From the cell containing the given text, extract its center point as [x, y] coordinate. 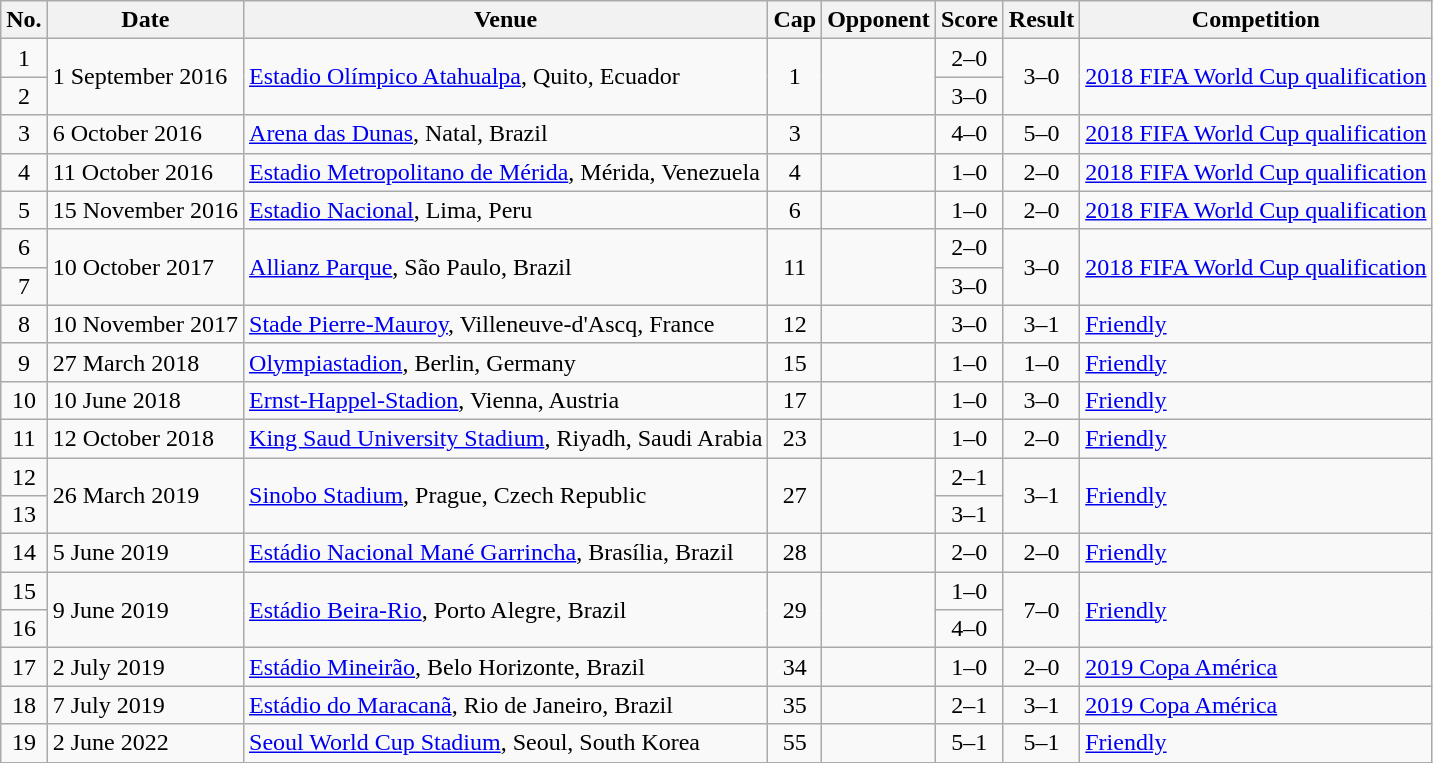
Olympiastadion, Berlin, Germany [506, 362]
Seoul World Cup Stadium, Seoul, South Korea [506, 743]
23 [795, 438]
16 [24, 629]
26 March 2019 [145, 496]
8 [24, 324]
5–0 [1041, 134]
Result [1041, 20]
28 [795, 553]
14 [24, 553]
Score [969, 20]
Estádio Nacional Mané Garrincha, Brasília, Brazil [506, 553]
10 [24, 400]
34 [795, 667]
Cap [795, 20]
10 June 2018 [145, 400]
Estádio Beira-Rio, Porto Alegre, Brazil [506, 610]
Estádio do Maracanã, Rio de Janeiro, Brazil [506, 705]
6 October 2016 [145, 134]
7–0 [1041, 610]
27 March 2018 [145, 362]
10 November 2017 [145, 324]
11 October 2016 [145, 172]
27 [795, 496]
Date [145, 20]
5 [24, 210]
Ernst-Happel-Stadion, Vienna, Austria [506, 400]
1 September 2016 [145, 77]
2 July 2019 [145, 667]
King Saud University Stadium, Riyadh, Saudi Arabia [506, 438]
29 [795, 610]
2 June 2022 [145, 743]
Estádio Mineirão, Belo Horizonte, Brazil [506, 667]
Estadio Olímpico Atahualpa, Quito, Ecuador [506, 77]
2 [24, 96]
35 [795, 705]
15 November 2016 [145, 210]
7 [24, 286]
Arena das Dunas, Natal, Brazil [506, 134]
55 [795, 743]
9 June 2019 [145, 610]
12 October 2018 [145, 438]
7 July 2019 [145, 705]
18 [24, 705]
Sinobo Stadium, Prague, Czech Republic [506, 496]
Estadio Metropolitano de Mérida, Mérida, Venezuela [506, 172]
Competition [1256, 20]
Venue [506, 20]
13 [24, 515]
Stade Pierre-Mauroy, Villeneuve-d'Ascq, France [506, 324]
9 [24, 362]
Allianz Parque, São Paulo, Brazil [506, 267]
No. [24, 20]
Estadio Nacional, Lima, Peru [506, 210]
Opponent [879, 20]
10 October 2017 [145, 267]
19 [24, 743]
5 June 2019 [145, 553]
